From the cell containing the given text, extract its center point as [X, Y] coordinate. 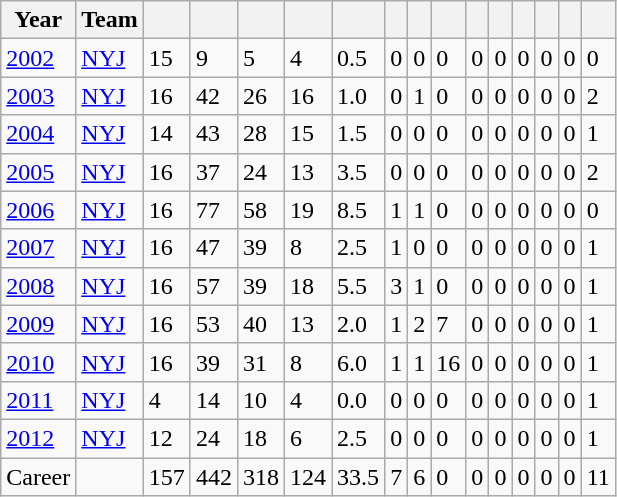
124 [308, 477]
2009 [38, 324]
Career [38, 477]
11 [598, 477]
2002 [38, 58]
10 [260, 400]
2005 [38, 172]
2008 [38, 286]
2007 [38, 248]
12 [166, 438]
2003 [38, 96]
Year [38, 20]
77 [214, 210]
37 [214, 172]
5.5 [358, 286]
2010 [38, 362]
Team [110, 20]
42 [214, 96]
0.0 [358, 400]
57 [214, 286]
28 [260, 134]
58 [260, 210]
8.5 [358, 210]
2004 [38, 134]
2006 [38, 210]
33.5 [358, 477]
3 [396, 286]
0.5 [358, 58]
26 [260, 96]
2012 [38, 438]
1.0 [358, 96]
53 [214, 324]
43 [214, 134]
318 [260, 477]
47 [214, 248]
2.0 [358, 324]
40 [260, 324]
19 [308, 210]
5 [260, 58]
442 [214, 477]
6.0 [358, 362]
157 [166, 477]
1.5 [358, 134]
2011 [38, 400]
3.5 [358, 172]
9 [214, 58]
31 [260, 362]
